Provide the (X, Y) coordinate of the cell's center where the given text is located.  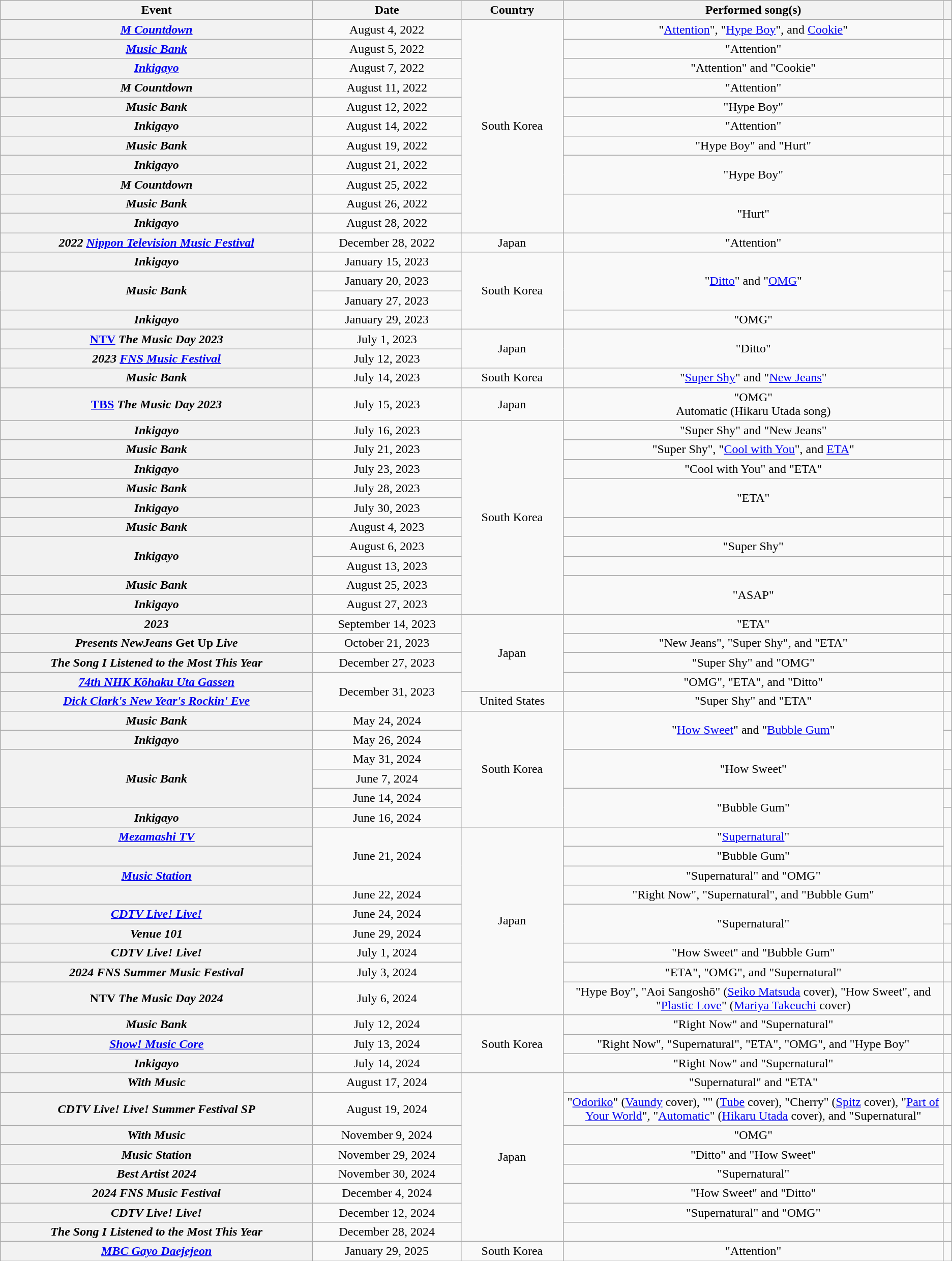
Performed song(s) (753, 10)
July 14, 2023 (387, 378)
July 28, 2023 (387, 488)
"Super Shy" and "ETA" (753, 701)
United States (512, 701)
2023 (157, 624)
July 13, 2024 (387, 1044)
2024 FNS Music Festival (157, 1193)
2024 FNS Summer Music Festival (157, 972)
November 9, 2024 (387, 1135)
"Ditto" and "OMG" (753, 281)
Presents NewJeans Get Up Live (157, 643)
August 19, 2022 (387, 145)
July 1, 2024 (387, 953)
Venue 101 (157, 934)
"How Sweet" and "Ditto" (753, 1193)
"Hype Boy" and "Hurt" (753, 145)
July 12, 2024 (387, 1025)
August 7, 2022 (387, 68)
MBC Gayo Daejejeon (157, 1251)
August 27, 2023 (387, 605)
December 4, 2024 (387, 1193)
July 16, 2023 (387, 430)
November 29, 2024 (387, 1154)
September 14, 2023 (387, 624)
"Super Shy", "Cool with You", and ETA" (753, 449)
August 4, 2023 (387, 527)
NTV The Music Day 2024 (157, 999)
August 21, 2022 (387, 165)
August 6, 2023 (387, 546)
July 23, 2023 (387, 469)
Dick Clark's New Year's Rockin' Eve (157, 701)
August 28, 2022 (387, 223)
June 24, 2024 (387, 914)
August 25, 2023 (387, 585)
July 21, 2023 (387, 449)
"Ditto" (753, 349)
"Hype Boy", "Aoi Sangoshō" (Seiko Matsuda cover), "How Sweet", and "Plastic Love" (Mariya Takeuchi cover) (753, 999)
December 12, 2024 (387, 1213)
2023 FNS Music Festival (157, 358)
December 28, 2024 (387, 1232)
July 14, 2024 (387, 1063)
August 17, 2024 (387, 1083)
"Right Now", "Supernatural", and "Bubble Gum" (753, 895)
January 29, 2023 (387, 320)
June 7, 2024 (387, 778)
Country (512, 10)
Event (157, 10)
"OMG", "ETA", and "Ditto" (753, 682)
"Hurt" (753, 213)
August 11, 2022 (387, 87)
August 14, 2022 (387, 126)
Best Artist 2024 (157, 1174)
June 14, 2024 (387, 798)
"New Jeans", "Super Shy", and "ETA" (753, 643)
"Supernatural" and "ETA" (753, 1083)
2022 Nippon Television Music Festival (157, 243)
"Odoriko" (Vaundy cover), "" (Tube cover), "Cherry" (Spitz cover), "Part of Your World", "Automatic" (Hikaru Utada cover), and "Supernatural" (753, 1108)
"Super Shy" (753, 546)
Show! Music Core (157, 1044)
October 21, 2023 (387, 643)
TBS The Music Day 2023 (157, 404)
July 1, 2023 (387, 339)
May 31, 2024 (387, 759)
July 30, 2023 (387, 507)
May 24, 2024 (387, 720)
"Ditto" and "How Sweet" (753, 1154)
June 21, 2024 (387, 856)
January 20, 2023 (387, 281)
"How Sweet" (753, 769)
"Attention" and "Cookie" (753, 68)
December 27, 2023 (387, 663)
August 13, 2023 (387, 566)
August 19, 2024 (387, 1108)
CDTV Live! Live! Summer Festival SP (157, 1108)
August 5, 2022 (387, 49)
November 30, 2024 (387, 1174)
June 16, 2024 (387, 817)
August 4, 2022 (387, 29)
"Attention", "Hype Boy", and Cookie" (753, 29)
July 15, 2023 (387, 404)
August 12, 2022 (387, 107)
July 6, 2024 (387, 999)
"ETA", "OMG", and "Supernatural" (753, 972)
"Cool with You" and "ETA" (753, 469)
July 12, 2023 (387, 358)
August 25, 2022 (387, 184)
Mezamashi TV (157, 836)
June 22, 2024 (387, 895)
December 31, 2023 (387, 692)
"OMG"Automatic (Hikaru Utada song) (753, 404)
NTV The Music Day 2023 (157, 339)
July 3, 2024 (387, 972)
August 26, 2022 (387, 203)
"ASAP" (753, 595)
January 15, 2023 (387, 262)
"Super Shy" and "OMG" (753, 663)
June 29, 2024 (387, 934)
"Right Now", "Supernatural", "ETA", "OMG", and "Hype Boy" (753, 1044)
74th NHK Kōhaku Uta Gassen (157, 682)
January 29, 2025 (387, 1251)
Date (387, 10)
December 28, 2022 (387, 243)
January 27, 2023 (387, 301)
May 26, 2024 (387, 740)
